Return [X, Y] of the center of cell containing provided text 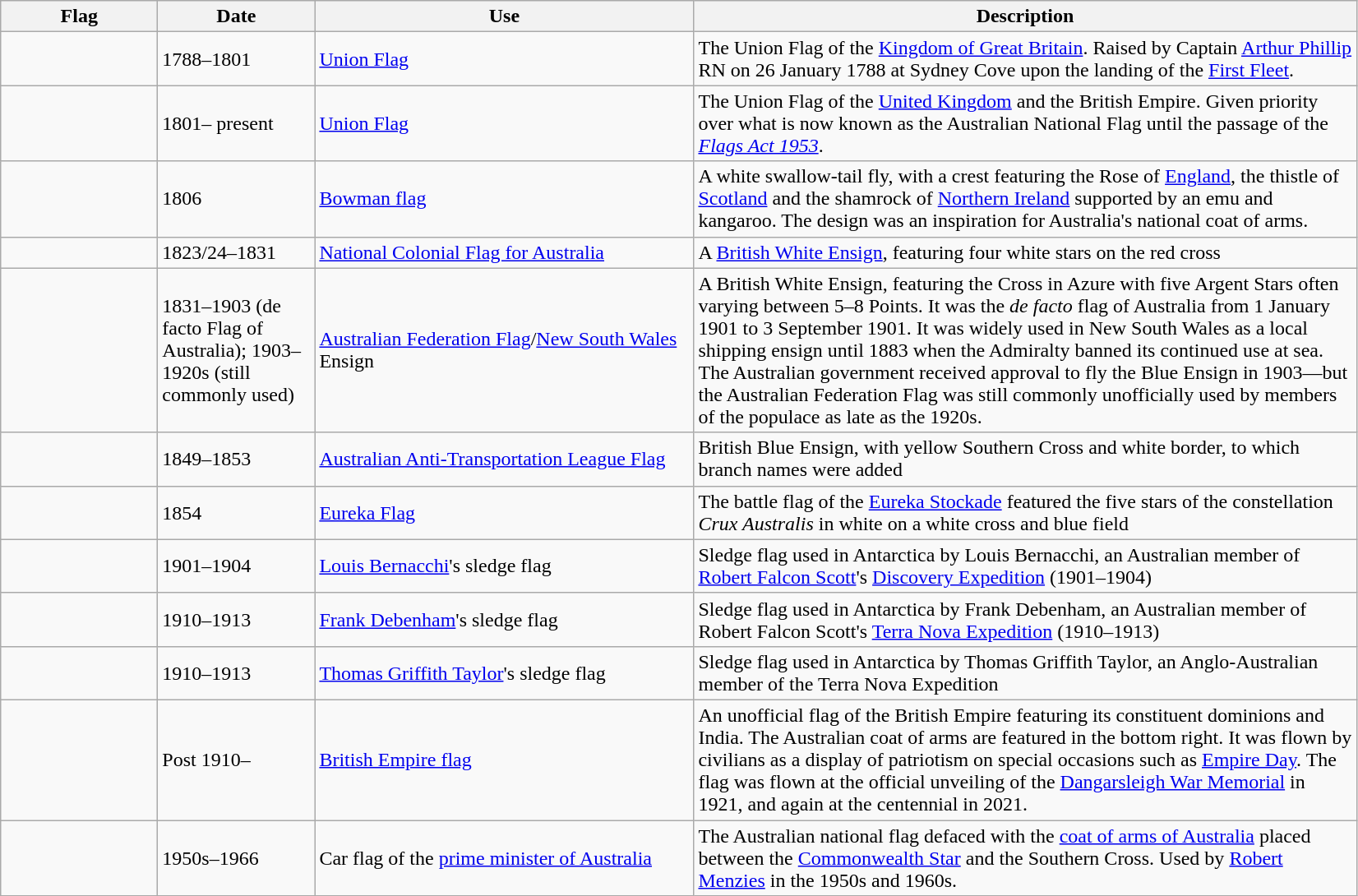
1801– present [237, 123]
Description [1025, 16]
Australian Anti-Transportation League Flag [505, 459]
Louis Bernacchi's sledge flag [505, 566]
Date [237, 16]
Bowman flag [505, 199]
1950s–1966 [237, 858]
Eureka Flag [505, 513]
Sledge flag used in Antarctica by Louis Bernacchi, an Australian member of Robert Falcon Scott's Discovery Expedition (1901–1904) [1025, 566]
1788–1801 [237, 59]
Flag [79, 16]
British Blue Ensign, with yellow Southern Cross and white border, to which branch names were added [1025, 459]
1849–1853 [237, 459]
1806 [237, 199]
Thomas Griffith Taylor's sledge flag [505, 672]
National Colonial Flag for Australia [505, 252]
1901–1904 [237, 566]
1831–1903 (de facto Flag of Australia); 1903–1920s (still commonly used) [237, 350]
Post 1910– [237, 760]
British Empire flag [505, 760]
Sledge flag used in Antarctica by Thomas Griffith Taylor, an Anglo-Australian member of the Terra Nova Expedition [1025, 672]
Use [505, 16]
1854 [237, 513]
A British White Ensign, featuring four white stars on the red cross [1025, 252]
Car flag of the prime minister of Australia [505, 858]
The battle flag of the Eureka Stockade featured the five stars of the constellation Crux Australis in white on a white cross and blue field [1025, 513]
Sledge flag used in Antarctica by Frank Debenham, an Australian member of Robert Falcon Scott's Terra Nova Expedition (1910–1913) [1025, 620]
Australian Federation Flag/New South Wales Ensign [505, 350]
Frank Debenham's sledge flag [505, 620]
1823/24–1831 [237, 252]
